Find where the given text appears and provide that cell's center as [x, y] coordinate. 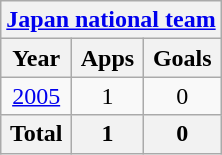
Year [36, 58]
Goals [182, 58]
2005 [36, 96]
Apps [108, 58]
Japan national team [111, 20]
Total [36, 134]
